Locate the cell with the specified text and output its (X, Y) center coordinate. 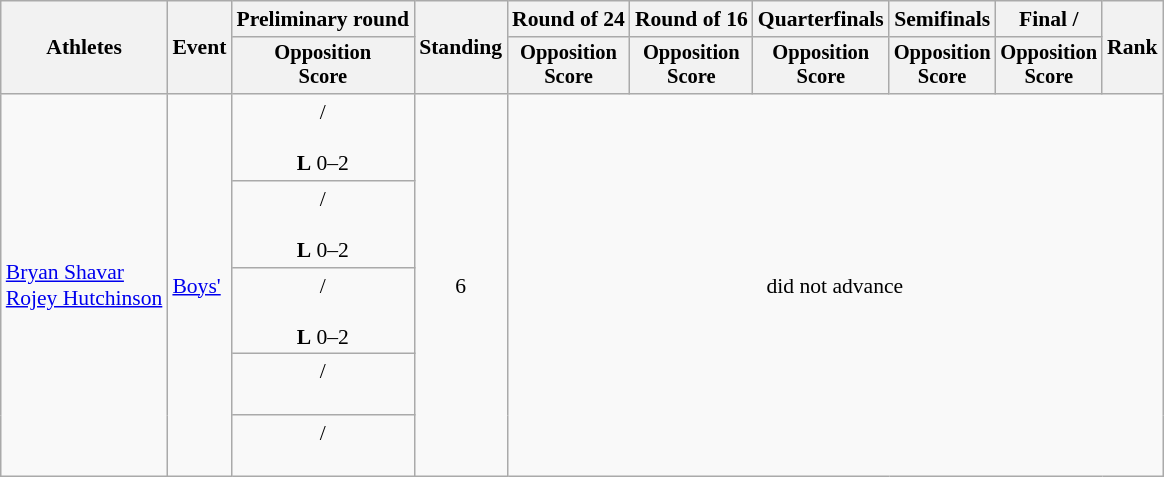
did not advance (835, 285)
Athletes (84, 48)
Event (199, 48)
Preliminary round (322, 19)
Final / (1048, 19)
Bryan ShavarRojey Hutchinson (84, 285)
Rank (1132, 48)
Round of 24 (568, 19)
Standing (460, 48)
6 (460, 285)
Boys' (199, 285)
Round of 16 (692, 19)
Quarterfinals (821, 19)
Semifinals (942, 19)
